Capture the cell that displays the provided text and extract its (X, Y) central coordinate. 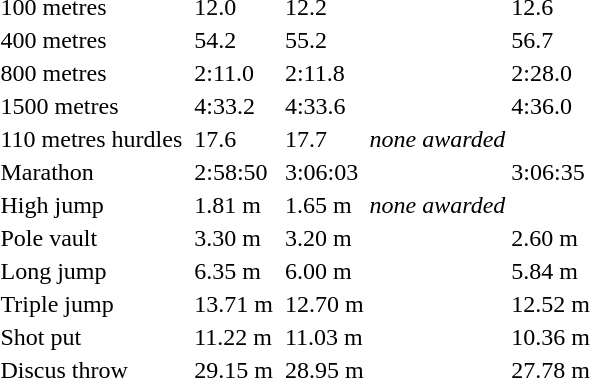
4:33.6 (324, 106)
54.2 (234, 40)
13.71 m (234, 304)
6.35 m (234, 271)
2:11.8 (324, 73)
12.70 m (324, 304)
55.2 (324, 40)
17.7 (324, 139)
3.30 m (234, 238)
4:33.2 (234, 106)
6.00 m (324, 271)
3.20 m (324, 238)
11.22 m (234, 337)
3:06:03 (324, 172)
1.81 m (234, 205)
11.03 m (324, 337)
2:11.0 (234, 73)
1.65 m (324, 205)
17.6 (234, 139)
2:58:50 (234, 172)
